Identify which cell holds the provided text, then report its (X, Y) central coordinate. 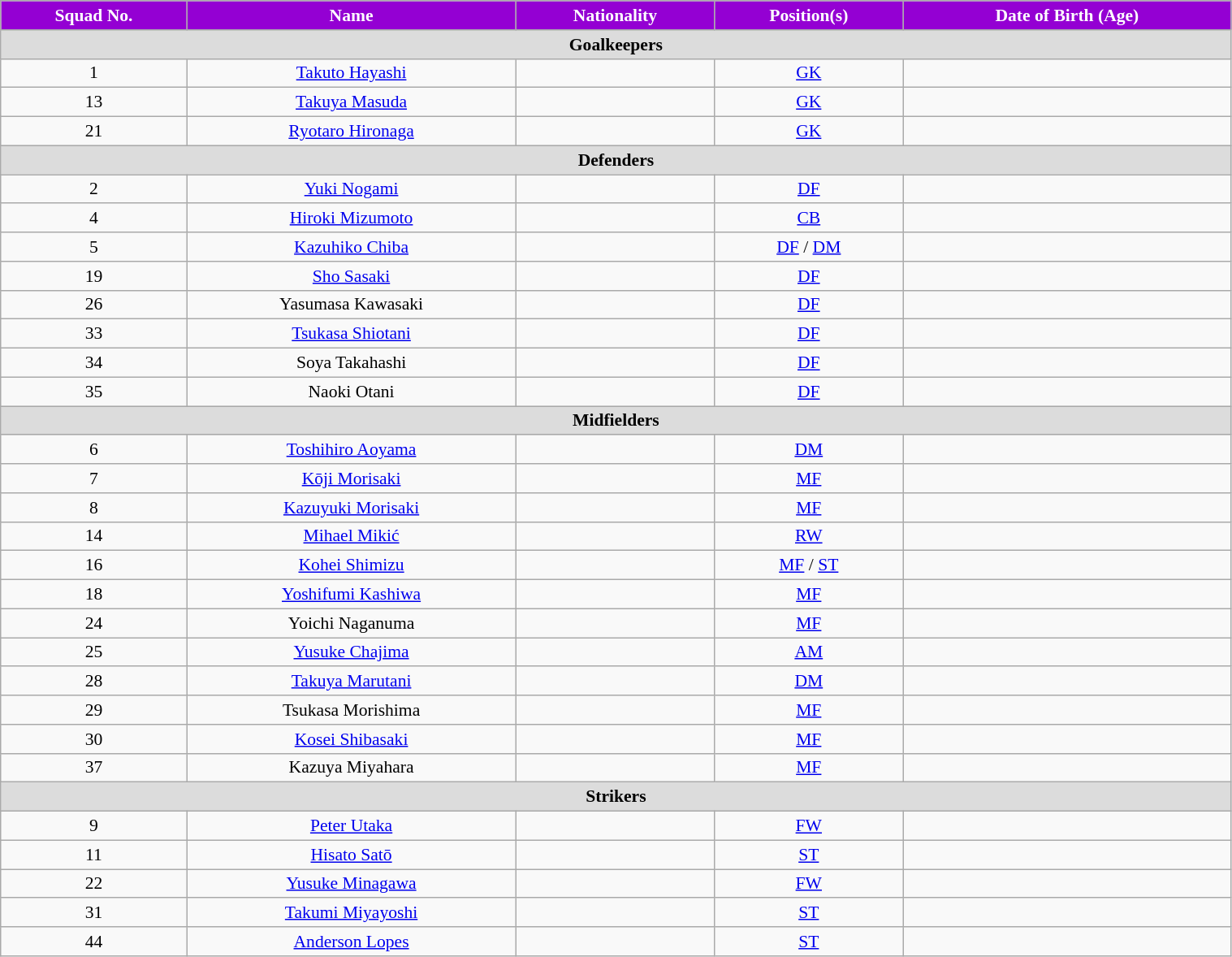
Kohei Shimizu (351, 565)
Kazuyuki Morisaki (351, 508)
AM (809, 652)
28 (94, 682)
29 (94, 710)
34 (94, 363)
35 (94, 392)
Tsukasa Morishima (351, 710)
11 (94, 855)
Takumi Miyayoshi (351, 913)
19 (94, 276)
Yasumasa Kawasaki (351, 305)
44 (94, 942)
31 (94, 913)
Toshihiro Aoyama (351, 450)
13 (94, 102)
DF / DM (809, 247)
Ryotaro Hironaga (351, 132)
37 (94, 768)
Yoshifumi Kashiwa (351, 595)
Anderson Lopes (351, 942)
Squad No. (94, 15)
18 (94, 595)
7 (94, 478)
Tsukasa Shiotani (351, 334)
MF / ST (809, 565)
Yoichi Naganuma (351, 623)
Goalkeepers (616, 45)
2 (94, 189)
Position(s) (809, 15)
5 (94, 247)
Midfielders (616, 421)
Takuya Masuda (351, 102)
Strikers (616, 797)
Date of Birth (Age) (1067, 15)
Sho Sasaki (351, 276)
26 (94, 305)
24 (94, 623)
Name (351, 15)
6 (94, 450)
Hisato Satō (351, 855)
Yusuke Minagawa (351, 884)
Mihael Mikić (351, 536)
30 (94, 739)
Yuki Nogami (351, 189)
CB (809, 219)
22 (94, 884)
14 (94, 536)
4 (94, 219)
25 (94, 652)
Defenders (616, 160)
Kosei Shibasaki (351, 739)
Kōji Morisaki (351, 478)
8 (94, 508)
21 (94, 132)
Yusuke Chajima (351, 652)
9 (94, 826)
Takuto Hayashi (351, 73)
Kazuya Miyahara (351, 768)
Kazuhiko Chiba (351, 247)
Naoki Otani (351, 392)
RW (809, 536)
Peter Utaka (351, 826)
Takuya Marutani (351, 682)
33 (94, 334)
Hiroki Mizumoto (351, 219)
Soya Takahashi (351, 363)
1 (94, 73)
16 (94, 565)
Nationality (616, 15)
